Pinpoint the cell where the given text exists, returning its (X, Y) midpoint coordinate. 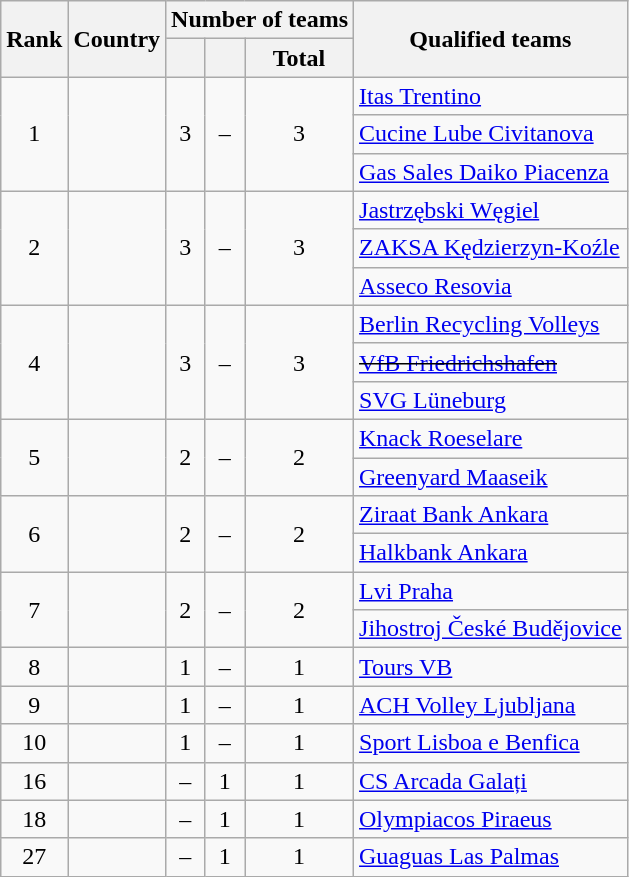
Cucine Lube Civitanova (491, 134)
Total (300, 58)
SVG Lüneburg (491, 400)
16 (34, 781)
CS Arcada Galați (491, 781)
8 (34, 667)
Itas Trentino (491, 96)
Greenyard Maaseik (491, 477)
Halkbank Ankara (491, 553)
Berlin Recycling Volleys (491, 324)
Number of teams (260, 20)
ACH Volley Ljubljana (491, 705)
VfB Friedrichshafen (491, 362)
7 (34, 610)
Olympiacos Piraeus (491, 819)
4 (34, 362)
Asseco Resovia (491, 286)
Rank (34, 39)
5 (34, 457)
ZAKSA Kędzierzyn-Koźle (491, 248)
9 (34, 705)
Tours VB (491, 667)
27 (34, 857)
Gas Sales Daiko Piacenza (491, 172)
10 (34, 743)
Sport Lisboa e Benfica (491, 743)
Knack Roeselare (491, 438)
Qualified teams (491, 39)
Lvi Praha (491, 591)
6 (34, 534)
18 (34, 819)
Guaguas Las Palmas (491, 857)
Ziraat Bank Ankara (491, 515)
Jihostroj České Budějovice (491, 629)
Jastrzębski Węgiel (491, 210)
Country (117, 39)
